Extract the (x, y) coordinate from the center of the cell holding the provided text.  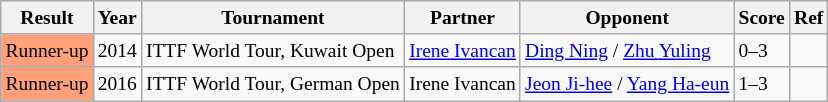
2016 (117, 84)
Tournament (272, 18)
Ding Ning / Zhu Yuling (626, 50)
Ref (808, 18)
Jeon Ji-hee / Yang Ha-eun (626, 84)
Year (117, 18)
1–3 (762, 84)
2014 (117, 50)
Partner (463, 18)
ITTF World Tour, Kuwait Open (272, 50)
0–3 (762, 50)
Score (762, 18)
Opponent (626, 18)
Result (47, 18)
ITTF World Tour, German Open (272, 84)
